Locate the cell with the specified text and output its (x, y) center coordinate. 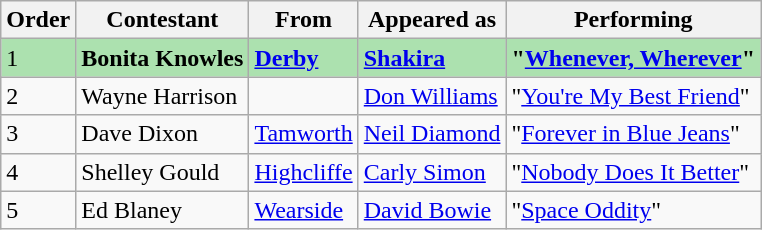
Shakira (432, 58)
Don Williams (432, 96)
Neil Diamond (432, 134)
Shelley Gould (162, 172)
Bonita Knowles (162, 58)
5 (38, 210)
Contestant (162, 20)
Appeared as (432, 20)
Wayne Harrison (162, 96)
"You're My Best Friend" (634, 96)
Dave Dixon (162, 134)
4 (38, 172)
From (304, 20)
"Space Oddity" (634, 210)
David Bowie (432, 210)
"Nobody Does It Better" (634, 172)
Order (38, 20)
Ed Blaney (162, 210)
2 (38, 96)
Performing (634, 20)
"Forever in Blue Jeans" (634, 134)
3 (38, 134)
"Whenever, Wherever" (634, 58)
1 (38, 58)
Carly Simon (432, 172)
Wearside (304, 210)
Derby (304, 58)
Highcliffe (304, 172)
Tamworth (304, 134)
